From the cell containing the given text, extract its center point as [X, Y] coordinate. 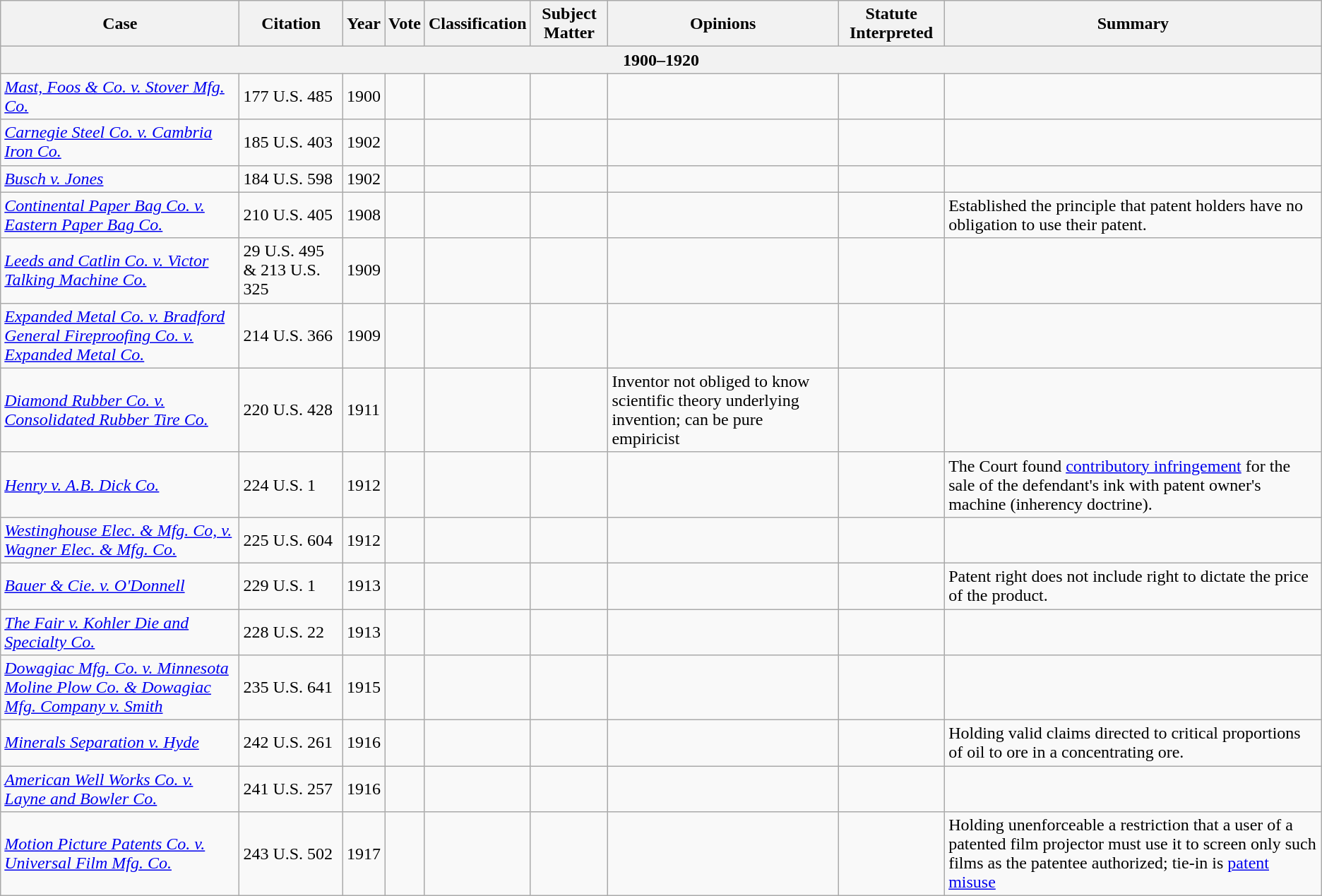
242 U.S. 261 [291, 743]
Mast, Foos & Co. v. Stover Mfg. Co. [120, 96]
Summary [1133, 24]
225 U.S. 604 [291, 539]
Case [120, 24]
214 U.S. 366 [291, 335]
Subject Matter [569, 24]
1900 [363, 96]
Busch v. Jones [120, 179]
235 U.S. 641 [291, 688]
Leeds and Catlin Co. v. Victor Talking Machine Co. [120, 270]
Carnegie Steel Co. v. Cambria Iron Co. [120, 143]
224 U.S. 1 [291, 484]
29 U.S. 495 & 213 U.S. 325 [291, 270]
Minerals Separation v. Hyde [120, 743]
Dowagiac Mfg. Co. v. Minnesota Moline Plow Co. & Dowagiac Mfg. Company v. Smith [120, 688]
Expanded Metal Co. v. Bradford General Fireproofing Co. v. Expanded Metal Co. [120, 335]
Year [363, 24]
The Court found contributory infringement for the sale of the defendant's ink with patent owner's machine (inherency doctrine). [1133, 484]
1900–1920 [661, 60]
241 U.S. 257 [291, 789]
220 U.S. 428 [291, 410]
Westinghouse Elec. & Mfg. Co, v. Wagner Elec. & Mfg. Co. [120, 539]
228 U.S. 22 [291, 631]
The Fair v. Kohler Die and Specialty Co. [120, 631]
243 U.S. 502 [291, 854]
177 U.S. 485 [291, 96]
American Well Works Co. v. Layne and Bowler Co. [120, 789]
1911 [363, 410]
1915 [363, 688]
229 U.S. 1 [291, 586]
Bauer & Cie. v. O'Donnell [120, 586]
185 U.S. 403 [291, 143]
210 U.S. 405 [291, 215]
Opinions [723, 24]
1908 [363, 215]
Diamond Rubber Co. v. Consolidated Rubber Tire Co. [120, 410]
Established the principle that patent holders have no obligation to use their patent. [1133, 215]
Holding valid claims directed to critical proportions of oil to ore in a concentrating ore. [1133, 743]
Continental Paper Bag Co. v. Eastern Paper Bag Co. [120, 215]
Citation [291, 24]
Statute Interpreted [891, 24]
Patent right does not include right to dictate the price of the product. [1133, 586]
Motion Picture Patents Co. v. Universal Film Mfg. Co. [120, 854]
1917 [363, 854]
184 U.S. 598 [291, 179]
Classification [477, 24]
Vote [405, 24]
Henry v. A.B. Dick Co. [120, 484]
Inventor not obliged to know scientific theory underlying invention; can be pure empiricist [723, 410]
